For the text-containing cell, return its midpoint in [X, Y] coordinate format. 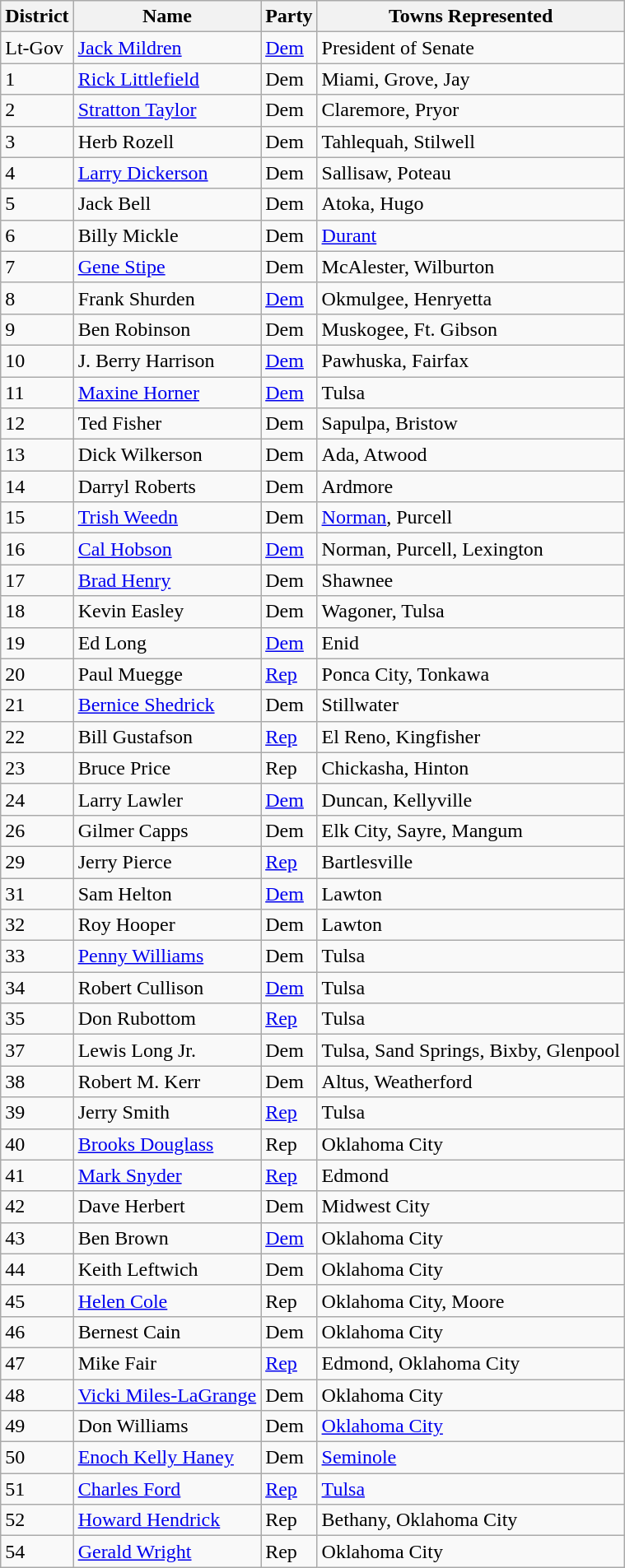
42 [37, 1207]
44 [37, 1269]
Helen Cole [167, 1300]
Elk City, Sayre, Mangum [471, 831]
Jack Mildren [167, 48]
Wagoner, Tulsa [471, 612]
Gene Stipe [167, 267]
14 [37, 486]
33 [37, 956]
Sam Helton [167, 893]
47 [37, 1363]
Ed Long [167, 643]
Ponca City, Tonkawa [471, 674]
Mike Fair [167, 1363]
16 [37, 549]
Brooks Douglass [167, 1144]
19 [37, 643]
26 [37, 831]
Midwest City [471, 1207]
J. Berry Harrison [167, 361]
Ben Robinson [167, 329]
Tulsa, Sand Springs, Bixby, Glenpool [471, 1050]
29 [37, 862]
23 [37, 768]
Ardmore [471, 486]
48 [37, 1395]
34 [37, 988]
Maxine Horner [167, 393]
Okmulgee, Henryetta [471, 298]
52 [37, 1520]
District [37, 16]
Don Rubottom [167, 1019]
Chickasha, Hinton [471, 768]
Gerald Wright [167, 1552]
Lewis Long Jr. [167, 1050]
Bruce Price [167, 768]
13 [37, 455]
39 [37, 1113]
45 [37, 1300]
20 [37, 674]
5 [37, 204]
Duncan, Kellyville [471, 799]
Brad Henry [167, 580]
11 [37, 393]
Edmond, Oklahoma City [471, 1363]
Bill Gustafson [167, 737]
7 [37, 267]
McAlester, Wilburton [471, 267]
Robert M. Kerr [167, 1082]
Larry Lawler [167, 799]
Dave Herbert [167, 1207]
Norman, Purcell [471, 518]
Rick Littlefield [167, 79]
Ben Brown [167, 1238]
Frank Shurden [167, 298]
Herb Rozell [167, 142]
Bernice Shedrick [167, 705]
Ada, Atwood [471, 455]
49 [37, 1426]
Durant [471, 235]
50 [37, 1458]
17 [37, 580]
10 [37, 361]
Name [167, 16]
Bartlesville [471, 862]
18 [37, 612]
31 [37, 893]
35 [37, 1019]
9 [37, 329]
Pawhuska, Fairfax [471, 361]
Keith Leftwich [167, 1269]
Altus, Weatherford [471, 1082]
Bernest Cain [167, 1332]
Norman, Purcell, Lexington [471, 549]
24 [37, 799]
Miami, Grove, Jay [471, 79]
Penny Williams [167, 956]
Don Williams [167, 1426]
Shawnee [471, 580]
Kevin Easley [167, 612]
Claremore, Pryor [471, 110]
Billy Mickle [167, 235]
6 [37, 235]
12 [37, 424]
Muskogee, Ft. Gibson [471, 329]
Stillwater [471, 705]
43 [37, 1238]
Robert Cullison [167, 988]
Paul Muegge [167, 674]
Enid [471, 643]
Jack Bell [167, 204]
Sallisaw, Poteau [471, 173]
Stratton Taylor [167, 110]
38 [37, 1082]
1 [37, 79]
15 [37, 518]
22 [37, 737]
Mark Snyder [167, 1175]
Oklahoma City, Moore [471, 1300]
54 [37, 1552]
Vicki Miles-LaGrange [167, 1395]
21 [37, 705]
President of Senate [471, 48]
Charles Ford [167, 1489]
51 [37, 1489]
Jerry Smith [167, 1113]
37 [37, 1050]
El Reno, Kingfisher [471, 737]
Roy Hooper [167, 925]
41 [37, 1175]
Enoch Kelly Haney [167, 1458]
Jerry Pierce [167, 862]
Seminole [471, 1458]
Bethany, Oklahoma City [471, 1520]
Larry Dickerson [167, 173]
Lt-Gov [37, 48]
4 [37, 173]
8 [37, 298]
Edmond [471, 1175]
Tahlequah, Stilwell [471, 142]
Gilmer Capps [167, 831]
32 [37, 925]
Ted Fisher [167, 424]
Trish Weedn [167, 518]
2 [37, 110]
3 [37, 142]
Howard Hendrick [167, 1520]
40 [37, 1144]
46 [37, 1332]
Dick Wilkerson [167, 455]
Party [289, 16]
Atoka, Hugo [471, 204]
Sapulpa, Bristow [471, 424]
Cal Hobson [167, 549]
Darryl Roberts [167, 486]
Towns Represented [471, 16]
